Provide the [x, y] coordinate of the cell's center where the given text is located.  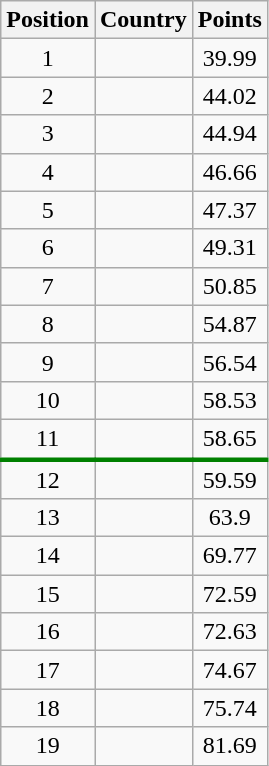
47.37 [230, 210]
9 [48, 362]
Points [230, 20]
4 [48, 172]
46.66 [230, 172]
16 [48, 632]
19 [48, 746]
11 [48, 439]
18 [48, 708]
44.02 [230, 96]
44.94 [230, 134]
7 [48, 286]
14 [48, 556]
1 [48, 58]
8 [48, 324]
56.54 [230, 362]
15 [48, 594]
6 [48, 248]
39.99 [230, 58]
72.59 [230, 594]
49.31 [230, 248]
59.59 [230, 479]
Country [143, 20]
75.74 [230, 708]
13 [48, 518]
17 [48, 670]
69.77 [230, 556]
50.85 [230, 286]
74.67 [230, 670]
10 [48, 400]
58.65 [230, 439]
63.9 [230, 518]
Position [48, 20]
72.63 [230, 632]
2 [48, 96]
54.87 [230, 324]
12 [48, 479]
58.53 [230, 400]
5 [48, 210]
81.69 [230, 746]
3 [48, 134]
